Extract the (X, Y) coordinate from the center of the cell holding the provided text.  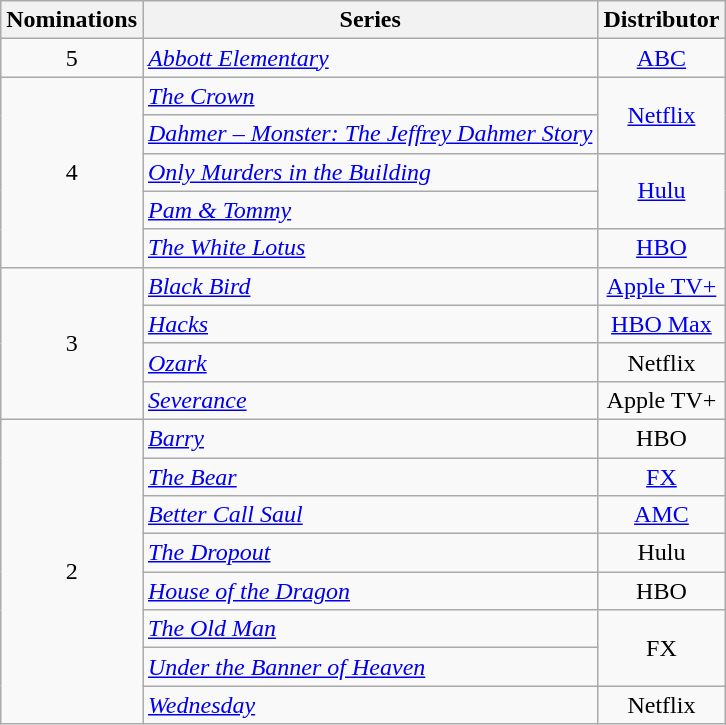
Pam & Tommy (370, 210)
Distributor (662, 20)
3 (72, 343)
Dahmer – Monster: The Jeffrey Dahmer Story (370, 134)
Abbott Elementary (370, 58)
House of the Dragon (370, 591)
Better Call Saul (370, 515)
2 (72, 571)
AMC (662, 515)
Wednesday (370, 705)
The Dropout (370, 553)
Only Murders in the Building (370, 172)
Nominations (72, 20)
HBO Max (662, 324)
The Bear (370, 477)
Ozark (370, 362)
Barry (370, 438)
The White Lotus (370, 248)
5 (72, 58)
Under the Banner of Heaven (370, 667)
Severance (370, 400)
The Crown (370, 96)
Hacks (370, 324)
Series (370, 20)
4 (72, 172)
Black Bird (370, 286)
ABC (662, 58)
The Old Man (370, 629)
